Find where the given text appears and provide that cell's center as (x, y) coordinate. 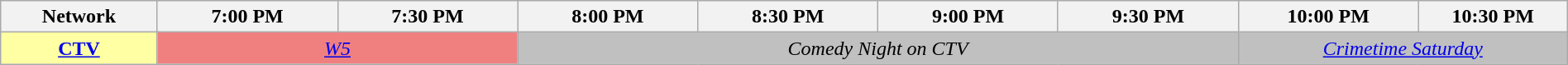
CTV (79, 48)
7:00 PM (247, 17)
Comedy Night on CTV (878, 48)
10:00 PM (1328, 17)
7:30 PM (428, 17)
Crimetime Saturday (1403, 48)
9:00 PM (968, 17)
Network (79, 17)
8:00 PM (608, 17)
9:30 PM (1148, 17)
10:30 PM (1493, 17)
8:30 PM (788, 17)
W5 (337, 48)
